Provide the (x, y) coordinate of the cell's center where the given text is located.  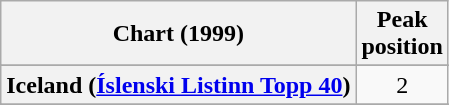
Peakposition (402, 34)
Iceland (Íslenski Listinn Topp 40) (178, 85)
Chart (1999) (178, 34)
2 (402, 85)
